Provide the (x, y) coordinate of the cell's center where the given text is located.  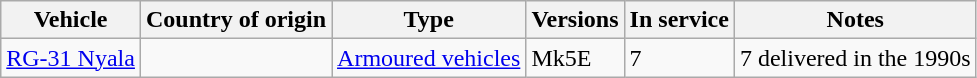
Notes (855, 20)
In service (679, 20)
Country of origin (236, 20)
Type (429, 20)
7 delivered in the 1990s (855, 58)
Armoured vehicles (429, 58)
Mk5E (575, 58)
Vehicle (71, 20)
RG-31 Nyala (71, 58)
7 (679, 58)
Versions (575, 20)
